Identify which cell holds the provided text, then report its [x, y] central coordinate. 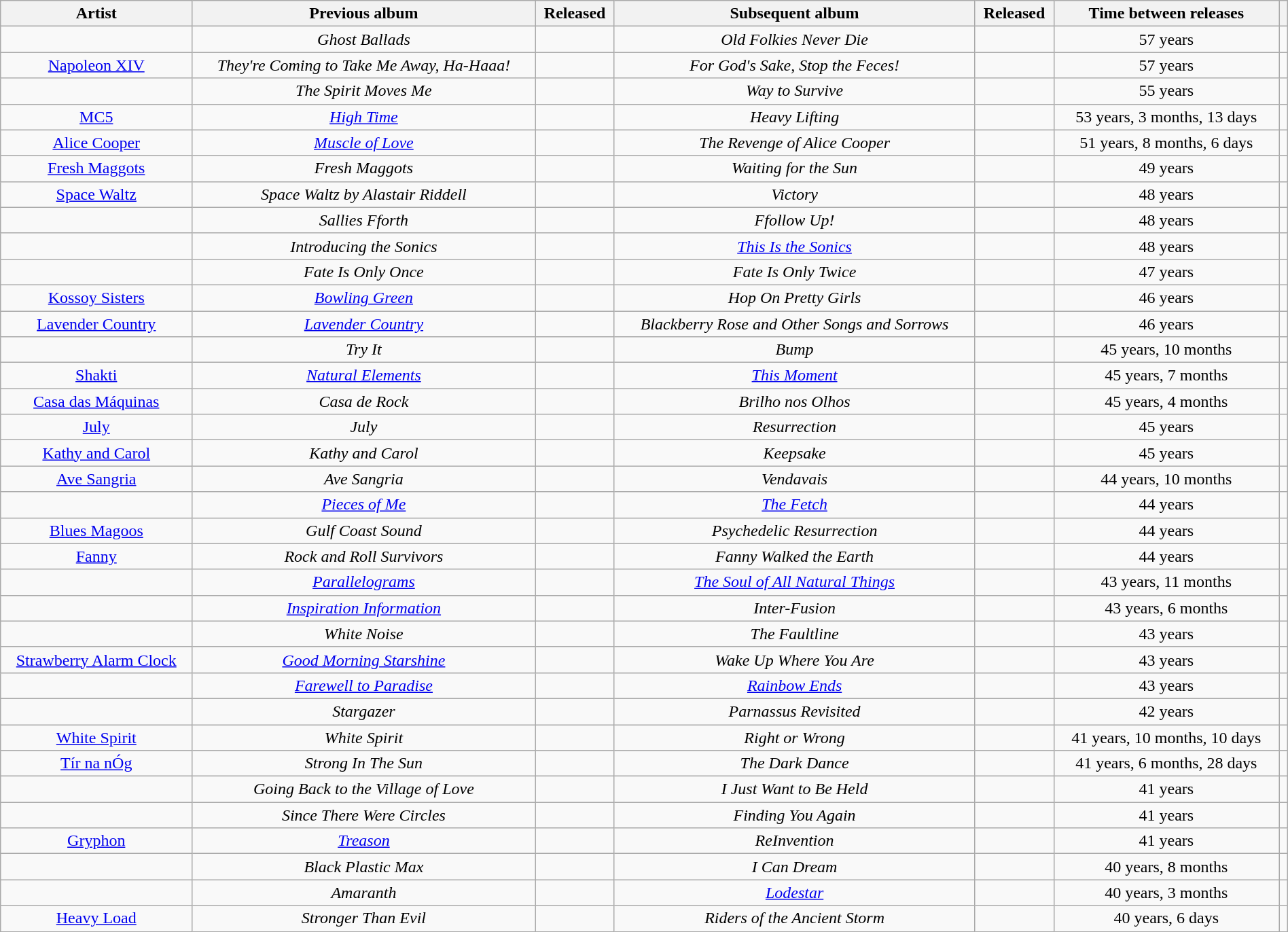
Heavy Lifting [795, 117]
Stargazer [364, 711]
Blackberry Rose and Other Songs and Sorrows [795, 324]
Right or Wrong [795, 737]
Blues Magoos [96, 531]
Ffollow Up! [795, 220]
MC5 [96, 117]
I Can Dream [795, 867]
40 years, 3 months [1166, 893]
High Time [364, 117]
Inter-Fusion [795, 608]
44 years, 10 months [1166, 479]
They're Coming to Take Me Away, Ha-Haaa! [364, 65]
The Faultline [795, 634]
Parnassus Revisited [795, 711]
ReInvention [795, 841]
49 years [1166, 168]
Napoleon XIV [96, 65]
Bump [795, 350]
40 years, 8 months [1166, 867]
Resurrection [795, 427]
Space Waltz [96, 194]
Artist [96, 14]
55 years [1166, 91]
Old Folkies Never Die [795, 39]
Wake Up Where You Are [795, 660]
The Spirit Moves Me [364, 91]
43 years, 11 months [1166, 582]
Since There Were Circles [364, 815]
Good Morning Starshine [364, 660]
Brilho nos Olhos [795, 401]
45 years, 4 months [1166, 401]
Bowling Green [364, 298]
Rainbow Ends [795, 685]
Try It [364, 350]
Strong In The Sun [364, 764]
Shakti [96, 376]
Lodestar [795, 893]
Fate Is Only Twice [795, 272]
Victory [795, 194]
Amaranth [364, 893]
Strawberry Alarm Clock [96, 660]
Vendavais [795, 479]
Muscle of Love [364, 143]
For God's Sake, Stop the Feces! [795, 65]
Ghost Ballads [364, 39]
Finding You Again [795, 815]
The Revenge of Alice Cooper [795, 143]
The Fetch [795, 505]
53 years, 3 months, 13 days [1166, 117]
Gryphon [96, 841]
The Soul of All Natural Things [795, 582]
Introducing the Sonics [364, 246]
Treason [364, 841]
Pieces of Me [364, 505]
Parallelograms [364, 582]
41 years, 6 months, 28 days [1166, 764]
Black Plastic Max [364, 867]
45 years, 7 months [1166, 376]
47 years [1166, 272]
Fanny Walked the Earth [795, 556]
Hop On Pretty Girls [795, 298]
Fate Is Only Once [364, 272]
Casa das Máquinas [96, 401]
White Noise [364, 634]
Space Waltz by Alastair Riddell [364, 194]
Previous album [364, 14]
Stronger Than Evil [364, 918]
Heavy Load [96, 918]
43 years, 6 months [1166, 608]
51 years, 8 months, 6 days [1166, 143]
Tír na nÓg [96, 764]
Way to Survive [795, 91]
Time between releases [1166, 14]
Casa de Rock [364, 401]
45 years, 10 months [1166, 350]
Inspiration Information [364, 608]
42 years [1166, 711]
The Dark Dance [795, 764]
Psychedelic Resurrection [795, 531]
Subsequent album [795, 14]
41 years, 10 months, 10 days [1166, 737]
Gulf Coast Sound [364, 531]
40 years, 6 days [1166, 918]
Rock and Roll Survivors [364, 556]
Fanny [96, 556]
Alice Cooper [96, 143]
Natural Elements [364, 376]
Going Back to the Village of Love [364, 789]
Sallies Fforth [364, 220]
I Just Want to Be Held [795, 789]
Kossoy Sisters [96, 298]
Farewell to Paradise [364, 685]
Riders of the Ancient Storm [795, 918]
Waiting for the Sun [795, 168]
This Is the Sonics [795, 246]
This Moment [795, 376]
Keepsake [795, 453]
